From the cell containing the given text, extract its center point as [X, Y] coordinate. 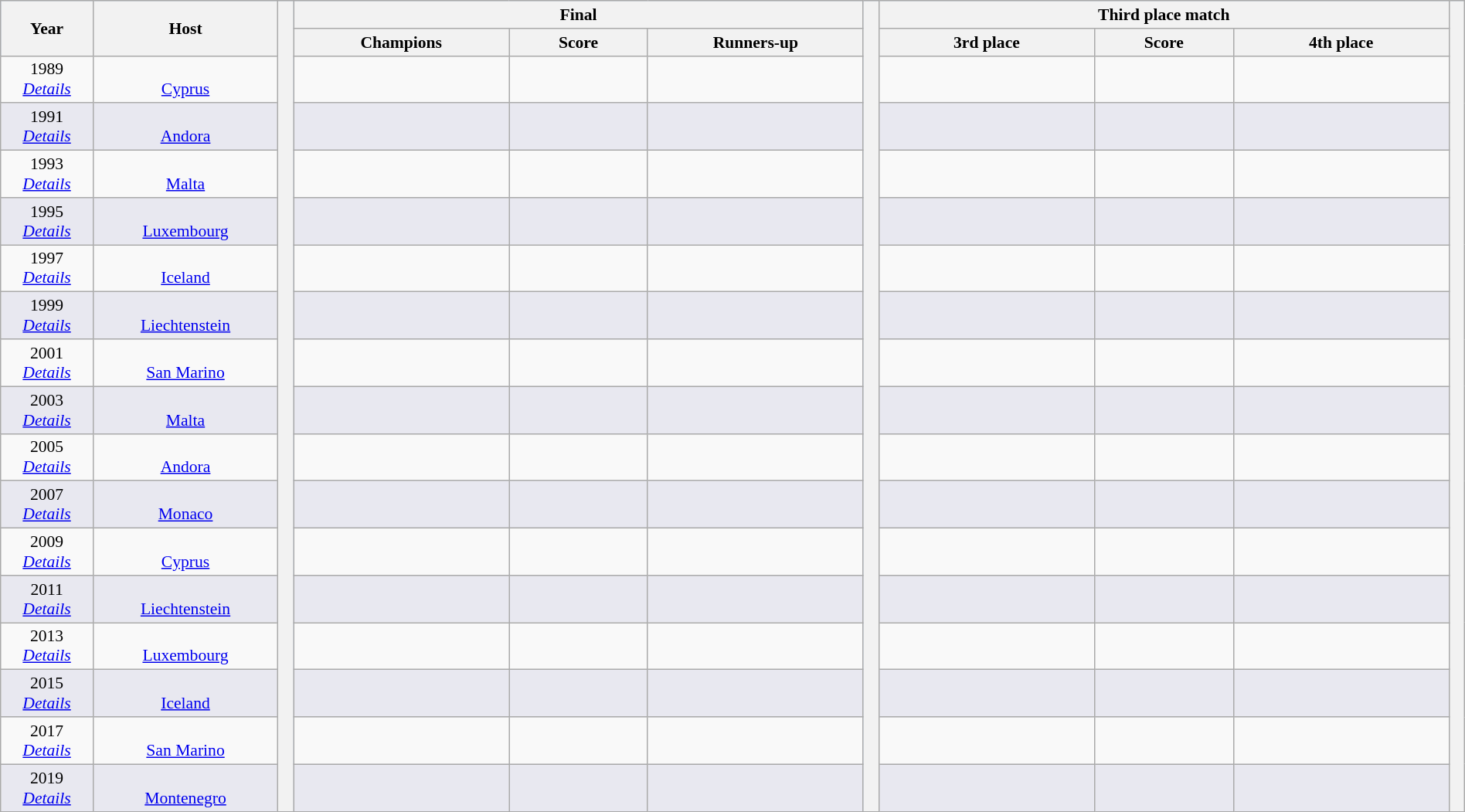
1995Details [47, 221]
2015Details [47, 694]
Final [579, 15]
Montenegro [185, 788]
2013Details [47, 646]
1999 Details [47, 315]
1997 Details [47, 269]
3rd place [986, 42]
Champions [402, 42]
2011 Details [47, 600]
Year [47, 28]
Runners-up [756, 42]
2003 Details [47, 409]
Monaco [185, 505]
1993Details [47, 175]
2005Details [47, 457]
Third place match [1164, 15]
1991 Details [47, 127]
2019Details [47, 788]
Host [185, 28]
2009 Details [47, 552]
2001 Details [47, 363]
1989 Details [47, 79]
2017Details [47, 740]
4th place [1341, 42]
2007Details [47, 505]
